Capture the cell that displays the provided text and extract its (x, y) central coordinate. 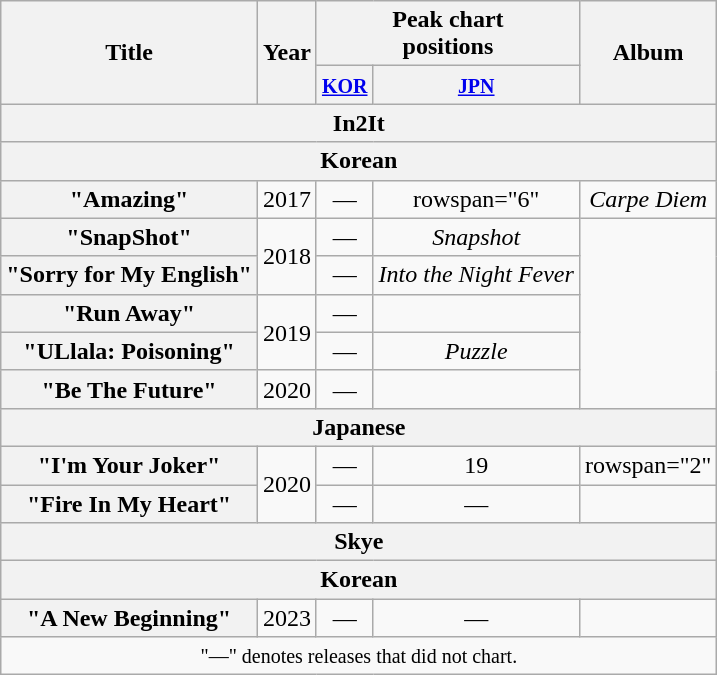
rowspan="2" (648, 465)
Japanese (359, 427)
In2It (359, 123)
"Sorry for My English" (130, 275)
KOR (344, 85)
"I'm Your Joker" (130, 465)
"SnapShot" (130, 237)
Album (648, 52)
2018 (286, 256)
"Run Away" (130, 313)
"Fire In My Heart" (130, 503)
"Be The Future" (130, 389)
Skye (359, 542)
"ULlala: Poisoning" (130, 351)
Carpe Diem (648, 199)
Into the Night Fever (476, 275)
rowspan="6" (476, 199)
2019 (286, 332)
Peak chart positions (448, 34)
Year (286, 52)
2017 (286, 199)
Puzzle (476, 351)
19 (476, 465)
Snapshot (476, 237)
"Amazing" (130, 199)
2023 (286, 618)
"A New Beginning" (130, 618)
Title (130, 52)
JPN (476, 85)
"—" denotes releases that did not chart. (359, 656)
